Detect which cell encompasses the target text, then output its [x, y] center coordinate. 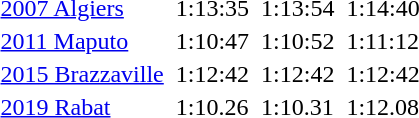
1:10:47 [212, 41]
1:10:52 [298, 41]
